From the cell containing the given text, extract its center point as [x, y] coordinate. 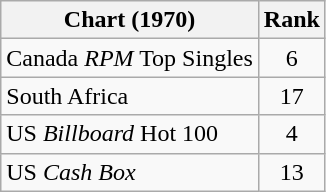
17 [292, 96]
US Cash Box [130, 172]
13 [292, 172]
4 [292, 134]
Canada RPM Top Singles [130, 58]
Rank [292, 20]
US Billboard Hot 100 [130, 134]
Chart (1970) [130, 20]
South Africa [130, 96]
6 [292, 58]
